Provide the [x, y] coordinate of the cell's center where the given text is located.  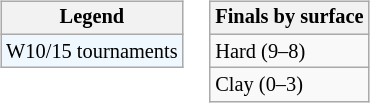
Finals by surface [289, 18]
W10/15 tournaments [92, 51]
Hard (9–8) [289, 51]
Clay (0–3) [289, 85]
Legend [92, 18]
